Provide the (X, Y) coordinate of the cell's center where the given text is located.  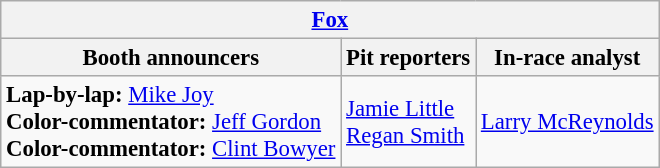
Fox (330, 20)
In-race analyst (568, 58)
Booth announcers (171, 58)
Lap-by-lap: Mike JoyColor-commentator: Jeff GordonColor-commentator: Clint Bowyer (171, 122)
Jamie LittleRegan Smith (408, 122)
Pit reporters (408, 58)
Larry McReynolds (568, 122)
